Extract the [X, Y] coordinate from the center of the cell holding the provided text.  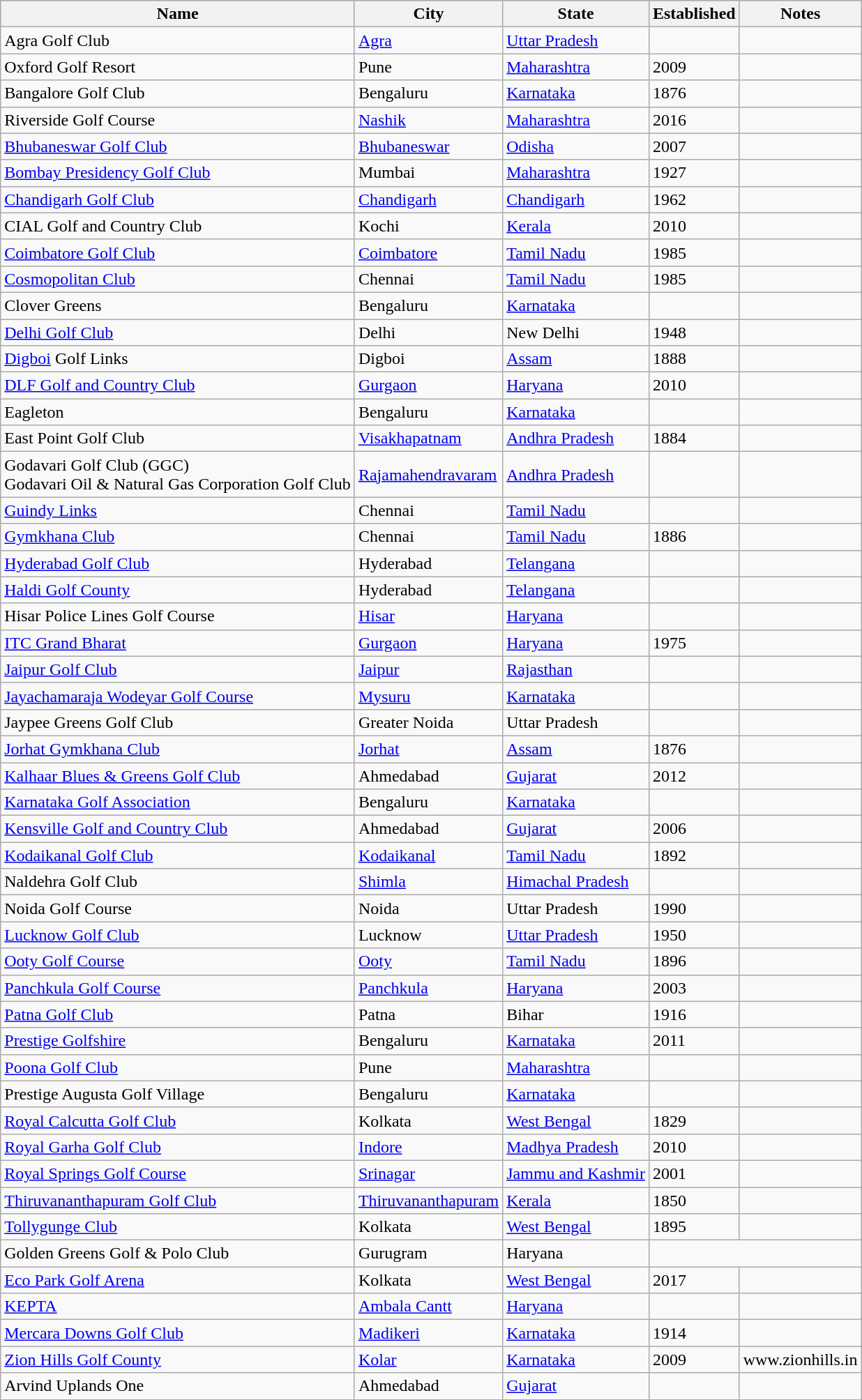
1888 [694, 359]
Royal Garha Golf Club [178, 1147]
Ambala Cantt [428, 1307]
Gymkhana Club [178, 537]
Panchkula Golf Course [178, 988]
Bombay Presidency Golf Club [178, 173]
Kodaikanal Golf Club [178, 855]
City [428, 14]
Patna Golf Club [178, 1014]
2017 [694, 1280]
Hisar [428, 616]
Godavari Golf Club (GGC)Godavari Oil & Natural Gas Corporation Golf Club [178, 474]
Greater Noida [428, 722]
Bhubaneswar [428, 146]
2011 [694, 1041]
Delhi [428, 333]
Srinagar [428, 1173]
East Point Golf Club [178, 439]
Hisar Police Lines Golf Course [178, 616]
KEPTA [178, 1307]
Visakhapatnam [428, 439]
Digboi [428, 359]
Rajasthan [576, 669]
Prestige Augusta Golf Village [178, 1094]
2012 [694, 776]
Riverside Golf Course [178, 120]
1896 [694, 961]
Bangalore Golf Club [178, 93]
Naldehra Golf Club [178, 882]
Jayachamaraja Wodeyar Golf Course [178, 696]
Haldi Golf County [178, 590]
Chandigarh Golf Club [178, 199]
Oxford Golf Resort [178, 67]
DLF Golf and Country Club [178, 386]
1886 [694, 537]
Odisha [576, 146]
2001 [694, 1173]
Madhya Pradesh [576, 1147]
Jaipur Golf Club [178, 669]
1962 [694, 199]
Indore [428, 1147]
Coimbatore [428, 252]
1892 [694, 855]
Prestige Golfshire [178, 1041]
Kodaikanal [428, 855]
Panchkula [428, 988]
Kochi [428, 226]
Cosmopolitan Club [178, 279]
Eco Park Golf Arena [178, 1280]
Shimla [428, 882]
Kalhaar Blues & Greens Golf Club [178, 776]
1916 [694, 1014]
Poona Golf Club [178, 1067]
Eagleton [178, 412]
Himachal Pradesh [576, 882]
Thiruvananthapuram Golf Club [178, 1200]
Bhubaneswar Golf Club [178, 146]
Jaypee Greens Golf Club [178, 722]
Clover Greens [178, 305]
Lucknow [428, 935]
Name [178, 14]
Kensville Golf and Country Club [178, 829]
Golden Greens Golf & Polo Club [178, 1254]
Jammu and Kashmir [576, 1173]
CIAL Golf and Country Club [178, 226]
Mumbai [428, 173]
Ooty Golf Course [178, 961]
1829 [694, 1120]
2003 [694, 988]
Notes [801, 14]
Hyderabad Golf Club [178, 563]
Jorhat Gymkhana Club [178, 749]
State [576, 14]
Agra Golf Club [178, 40]
Karnataka Golf Association [178, 802]
Rajamahendravaram [428, 474]
Thiruvananthapuram [428, 1200]
Mercara Downs Golf Club [178, 1333]
2007 [694, 146]
1895 [694, 1227]
1950 [694, 935]
1927 [694, 173]
Agra [428, 40]
Kolar [428, 1360]
Madikeri [428, 1333]
1948 [694, 333]
1850 [694, 1200]
1990 [694, 908]
ITC Grand Bharat [178, 643]
Tollygunge Club [178, 1227]
Ooty [428, 961]
Royal Springs Golf Course [178, 1173]
Jaipur [428, 669]
Bihar [576, 1014]
Nashik [428, 120]
Lucknow Golf Club [178, 935]
Jorhat [428, 749]
Royal Calcutta Golf Club [178, 1120]
1884 [694, 439]
Coimbatore Golf Club [178, 252]
Mysuru [428, 696]
Noida Golf Course [178, 908]
www.zionhills.in [801, 1360]
2016 [694, 120]
Gurugram [428, 1254]
1975 [694, 643]
Delhi Golf Club [178, 333]
New Delhi [576, 333]
Arvind Uplands One [178, 1386]
1914 [694, 1333]
Patna [428, 1014]
Established [694, 14]
Zion Hills Golf County [178, 1360]
Noida [428, 908]
Guindy Links [178, 510]
Digboi Golf Links [178, 359]
2006 [694, 829]
